From the cell containing the given text, extract its center point as [x, y] coordinate. 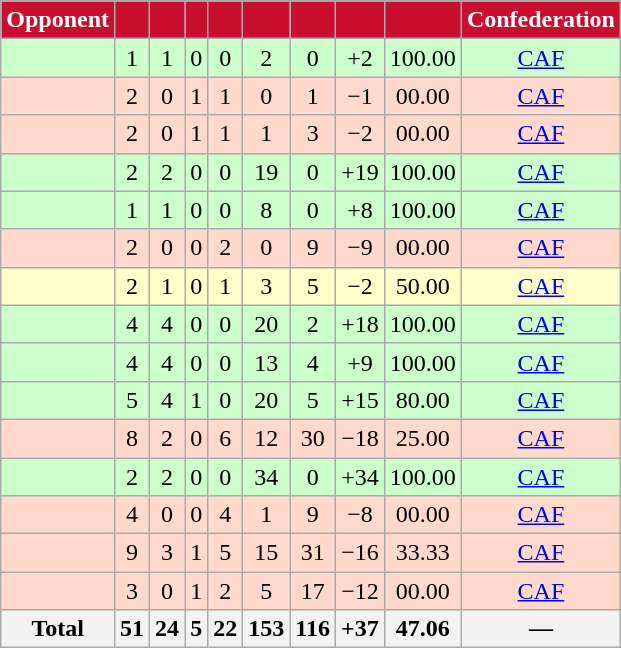
47.06 [422, 629]
12 [266, 438]
−9 [360, 248]
50.00 [422, 286]
22 [226, 629]
51 [132, 629]
24 [168, 629]
−18 [360, 438]
6 [226, 438]
30 [313, 438]
— [540, 629]
−16 [360, 553]
+19 [360, 172]
80.00 [422, 400]
15 [266, 553]
+9 [360, 362]
33.33 [422, 553]
34 [266, 477]
+37 [360, 629]
Opponent [58, 20]
+2 [360, 58]
153 [266, 629]
−1 [360, 96]
−8 [360, 515]
−12 [360, 591]
Total [58, 629]
+15 [360, 400]
116 [313, 629]
17 [313, 591]
+18 [360, 324]
Confederation [540, 20]
+34 [360, 477]
31 [313, 553]
25.00 [422, 438]
+8 [360, 210]
13 [266, 362]
19 [266, 172]
